Locate the cell with the specified text and output its [X, Y] center coordinate. 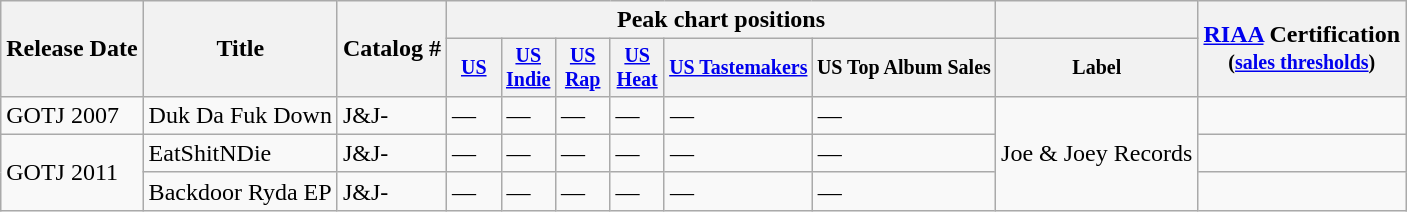
Label [1097, 68]
US Heat [637, 68]
Backdoor Ryda EP [240, 191]
US Top Album Sales [904, 68]
RIAA Certification(sales thresholds) [1302, 49]
GOTJ 2007 [72, 115]
Release Date [72, 49]
US [474, 68]
Title [240, 49]
EatShitNDie [240, 153]
US Tastemakers [738, 68]
Catalog # [392, 49]
GOTJ 2011 [72, 172]
Joe & Joey Records [1097, 153]
US Rap [582, 68]
Duk Da Fuk Down [240, 115]
US Indie [528, 68]
Peak chart positions [722, 20]
